For the text-containing cell, return its midpoint in [x, y] coordinate format. 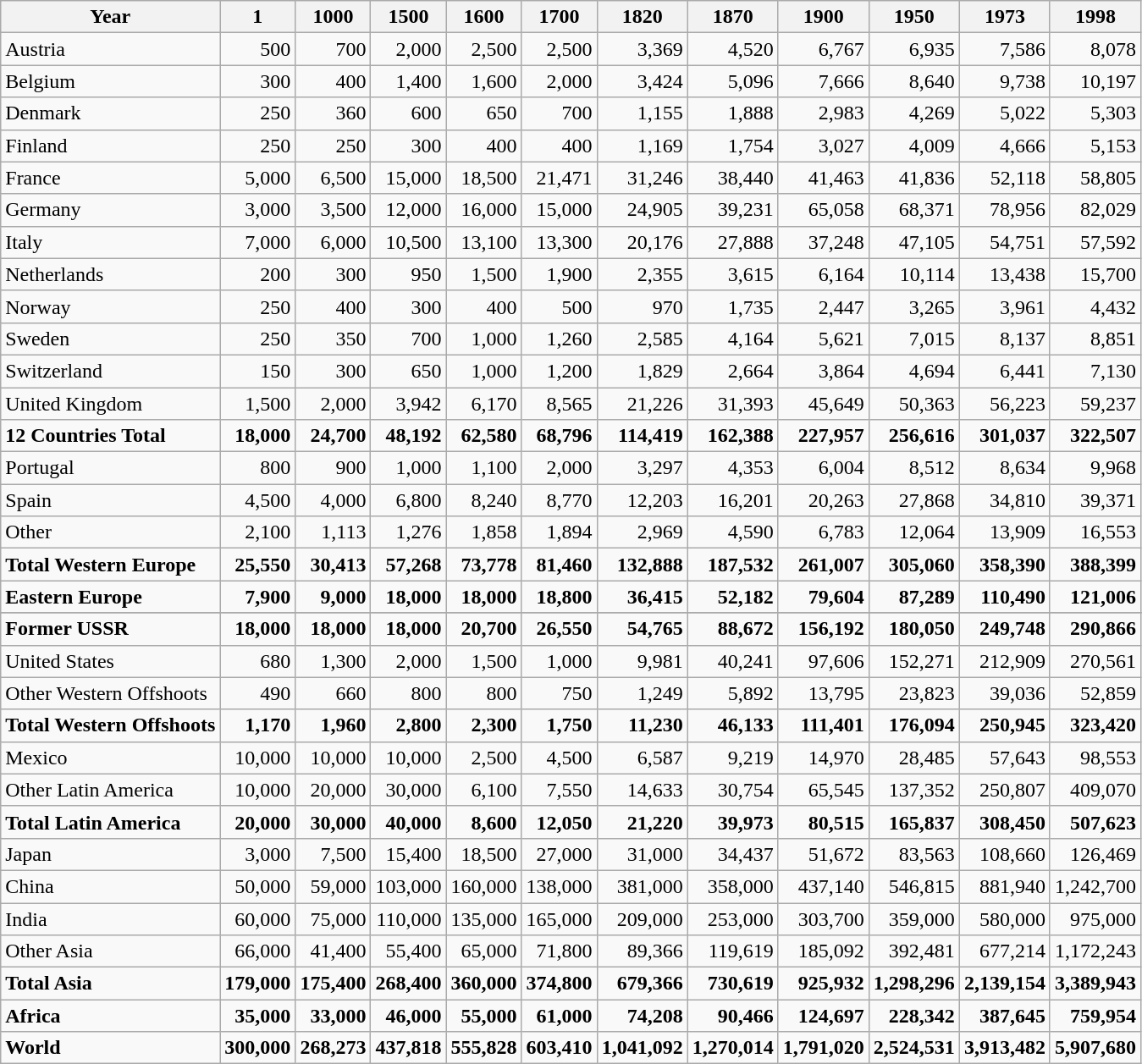
580,000 [1004, 918]
China [110, 886]
57,268 [408, 565]
6,935 [914, 49]
1,888 [733, 113]
6,441 [1004, 371]
59,237 [1095, 404]
65,058 [823, 210]
Other Asia [110, 951]
1,113 [334, 532]
2,800 [408, 725]
138,000 [559, 886]
27,000 [559, 854]
97,606 [823, 661]
165,000 [559, 918]
730,619 [733, 984]
1,600 [484, 81]
52,182 [733, 597]
30,413 [334, 565]
Finland [110, 146]
1,242,700 [1095, 886]
2,664 [733, 371]
United Kingdom [110, 404]
1,155 [642, 113]
79,604 [823, 597]
1,170 [257, 725]
4,520 [733, 49]
Belgium [110, 81]
15,700 [1095, 274]
65,545 [823, 790]
6,004 [823, 468]
4,353 [733, 468]
14,633 [642, 790]
39,371 [1095, 500]
1,858 [484, 532]
52,859 [1095, 693]
1,754 [733, 146]
66,000 [257, 951]
7,900 [257, 597]
3,864 [823, 371]
152,271 [914, 661]
4,432 [1095, 306]
6,170 [484, 404]
4,666 [1004, 146]
387,645 [1004, 1016]
Other [110, 532]
162,388 [733, 436]
Africa [110, 1016]
680 [257, 661]
World [110, 1048]
759,954 [1095, 1016]
268,273 [334, 1048]
970 [642, 306]
Mexico [110, 758]
7,666 [823, 81]
3,424 [642, 81]
156,192 [823, 629]
27,888 [733, 242]
Switzerland [110, 371]
1,791,020 [823, 1048]
4,694 [914, 371]
135,000 [484, 918]
360,000 [484, 984]
5,000 [257, 178]
8,512 [914, 468]
8,565 [559, 404]
25,550 [257, 565]
37,248 [823, 242]
253,000 [733, 918]
359,000 [914, 918]
679,366 [642, 984]
1,298,296 [914, 984]
46,133 [733, 725]
555,828 [484, 1048]
358,000 [733, 886]
55,400 [408, 951]
108,660 [1004, 854]
110,490 [1004, 597]
2,983 [823, 113]
7,000 [257, 242]
20,700 [484, 629]
3,027 [823, 146]
Spain [110, 500]
111,401 [823, 725]
1,829 [642, 371]
57,643 [1004, 758]
35,000 [257, 1016]
137,352 [914, 790]
6,800 [408, 500]
5,153 [1095, 146]
121,006 [1095, 597]
8,640 [914, 81]
56,223 [1004, 404]
60,000 [257, 918]
31,000 [642, 854]
256,616 [914, 436]
249,748 [1004, 629]
300,000 [257, 1048]
90,466 [733, 1016]
1,900 [559, 274]
103,000 [408, 886]
2,300 [484, 725]
8,137 [1004, 339]
603,410 [559, 1048]
6,500 [334, 178]
322,507 [1095, 436]
409,070 [1095, 790]
6,767 [823, 49]
323,420 [1095, 725]
6,587 [642, 758]
179,000 [257, 984]
Total Latin America [110, 822]
Other Latin America [110, 790]
Netherlands [110, 274]
1950 [914, 17]
6,783 [823, 532]
7,500 [334, 854]
31,393 [733, 404]
55,000 [484, 1016]
5,022 [1004, 113]
3,913,482 [1004, 1048]
10,114 [914, 274]
10,197 [1095, 81]
41,400 [334, 951]
437,818 [408, 1048]
14,970 [823, 758]
1820 [642, 17]
47,105 [914, 242]
1,172,243 [1095, 951]
290,866 [1095, 629]
1,400 [408, 81]
18,800 [559, 597]
546,815 [914, 886]
Sweden [110, 339]
180,050 [914, 629]
16,553 [1095, 532]
73,778 [484, 565]
1,041,092 [642, 1048]
81,460 [559, 565]
4,000 [334, 500]
160,000 [484, 886]
305,060 [914, 565]
Year [110, 17]
881,940 [1004, 886]
1900 [823, 17]
33,000 [334, 1016]
6,000 [334, 242]
74,208 [642, 1016]
4,590 [733, 532]
51,672 [823, 854]
58,805 [1095, 178]
40,000 [408, 822]
89,366 [642, 951]
212,909 [1004, 661]
8,240 [484, 500]
7,550 [559, 790]
209,000 [642, 918]
13,795 [823, 693]
228,342 [914, 1016]
900 [334, 468]
4,164 [733, 339]
78,956 [1004, 210]
45,649 [823, 404]
Germany [110, 210]
1,276 [408, 532]
6,164 [823, 274]
28,485 [914, 758]
7,586 [1004, 49]
38,440 [733, 178]
8,078 [1095, 49]
Italy [110, 242]
4,009 [914, 146]
165,837 [914, 822]
3,500 [334, 210]
16,201 [733, 500]
1 [257, 17]
261,007 [823, 565]
7,015 [914, 339]
1,100 [484, 468]
12,050 [559, 822]
12,203 [642, 500]
187,532 [733, 565]
1700 [559, 17]
50,000 [257, 886]
3,615 [733, 274]
20,176 [642, 242]
9,738 [1004, 81]
5,621 [823, 339]
39,036 [1004, 693]
39,973 [733, 822]
2,447 [823, 306]
1500 [408, 17]
57,592 [1095, 242]
23,823 [914, 693]
41,463 [823, 178]
1,300 [334, 661]
2,100 [257, 532]
750 [559, 693]
80,515 [823, 822]
3,369 [642, 49]
62,580 [484, 436]
40,241 [733, 661]
1000 [334, 17]
11,230 [642, 725]
12 Countries Total [110, 436]
65,000 [484, 951]
36,415 [642, 597]
2,969 [642, 532]
54,751 [1004, 242]
Eastern Europe [110, 597]
Total Asia [110, 984]
3,265 [914, 306]
13,100 [484, 242]
175,400 [334, 984]
2,139,154 [1004, 984]
1,249 [642, 693]
132,888 [642, 565]
200 [257, 274]
114,419 [642, 436]
26,550 [559, 629]
600 [408, 113]
54,765 [642, 629]
Japan [110, 854]
34,437 [733, 854]
Other Western Offshoots [110, 693]
358,390 [1004, 565]
Former USSR [110, 629]
677,214 [1004, 951]
21,226 [642, 404]
392,481 [914, 951]
83,563 [914, 854]
227,957 [823, 436]
24,905 [642, 210]
31,246 [642, 178]
301,037 [1004, 436]
8,851 [1095, 339]
1,894 [559, 532]
98,553 [1095, 758]
303,700 [823, 918]
88,672 [733, 629]
Total Western Europe [110, 565]
250,945 [1004, 725]
176,094 [914, 725]
52,118 [1004, 178]
185,092 [823, 951]
1973 [1004, 17]
12,064 [914, 532]
15,400 [408, 854]
United States [110, 661]
3,942 [408, 404]
6,100 [484, 790]
8,634 [1004, 468]
1600 [484, 17]
13,300 [559, 242]
1,735 [733, 306]
350 [334, 339]
21,220 [642, 822]
16,000 [484, 210]
12,000 [408, 210]
Total Western Offshoots [110, 725]
2,524,531 [914, 1048]
39,231 [733, 210]
660 [334, 693]
48,192 [408, 436]
1,750 [559, 725]
8,770 [559, 500]
46,000 [408, 1016]
75,000 [334, 918]
Portugal [110, 468]
13,909 [1004, 532]
507,623 [1095, 822]
5,303 [1095, 113]
490 [257, 693]
4,269 [914, 113]
1998 [1095, 17]
20,263 [823, 500]
1,270,014 [733, 1048]
388,399 [1095, 565]
9,219 [733, 758]
2,355 [642, 274]
270,561 [1095, 661]
Norway [110, 306]
1870 [733, 17]
2,585 [642, 339]
3,961 [1004, 306]
21,471 [559, 178]
India [110, 918]
975,000 [1095, 918]
124,697 [823, 1016]
87,289 [914, 597]
925,932 [823, 984]
Austria [110, 49]
7,130 [1095, 371]
68,371 [914, 210]
34,810 [1004, 500]
8,600 [484, 822]
3,297 [642, 468]
France [110, 178]
13,438 [1004, 274]
Denmark [110, 113]
1,960 [334, 725]
5,907,680 [1095, 1048]
150 [257, 371]
1,169 [642, 146]
68,796 [559, 436]
27,868 [914, 500]
41,836 [914, 178]
71,800 [559, 951]
119,619 [733, 951]
950 [408, 274]
59,000 [334, 886]
50,363 [914, 404]
9,000 [334, 597]
437,140 [823, 886]
3,389,943 [1095, 984]
82,029 [1095, 210]
24,700 [334, 436]
250,807 [1004, 790]
1,260 [559, 339]
9,981 [642, 661]
61,000 [559, 1016]
308,450 [1004, 822]
126,469 [1095, 854]
381,000 [642, 886]
360 [334, 113]
9,968 [1095, 468]
10,500 [408, 242]
5,892 [733, 693]
268,400 [408, 984]
1,200 [559, 371]
5,096 [733, 81]
374,800 [559, 984]
30,754 [733, 790]
110,000 [408, 918]
